Find where the given text appears and provide that cell's center as (X, Y) coordinate. 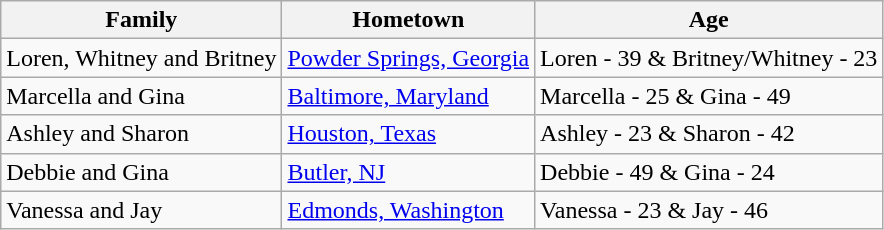
Ashley - 23 & Sharon - 42 (709, 134)
Hometown (408, 20)
Edmonds, Washington (408, 210)
Family (142, 20)
Butler, NJ (408, 172)
Ashley and Sharon (142, 134)
Houston, Texas (408, 134)
Debbie - 49 & Gina - 24 (709, 172)
Loren, Whitney and Britney (142, 58)
Marcella and Gina (142, 96)
Baltimore, Maryland (408, 96)
Vanessa - 23 & Jay - 46 (709, 210)
Age (709, 20)
Powder Springs, Georgia (408, 58)
Debbie and Gina (142, 172)
Marcella - 25 & Gina - 49 (709, 96)
Loren - 39 & Britney/Whitney - 23 (709, 58)
Vanessa and Jay (142, 210)
